Pinpoint the cell where the given text exists, returning its (X, Y) midpoint coordinate. 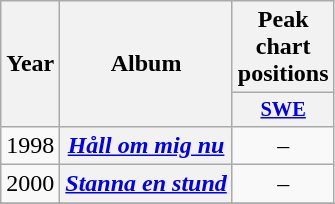
1998 (30, 145)
Year (30, 64)
Album (146, 64)
Stanna en stund (146, 184)
SWE (283, 110)
2000 (30, 184)
Håll om mig nu (146, 145)
Peak chart positions (283, 47)
